For the text-containing cell, return its midpoint in (x, y) coordinate format. 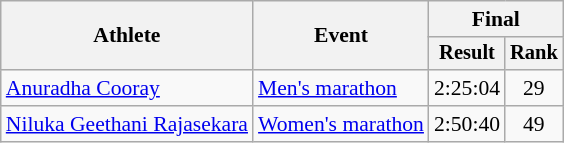
Final (496, 19)
Women's marathon (341, 124)
2:25:04 (467, 88)
Athlete (127, 36)
Event (341, 36)
Rank (534, 54)
49 (534, 124)
29 (534, 88)
Niluka Geethani Rajasekara (127, 124)
2:50:40 (467, 124)
Result (467, 54)
Anuradha Cooray (127, 88)
Men's marathon (341, 88)
